Pinpoint the cell where the given text exists, returning its (X, Y) midpoint coordinate. 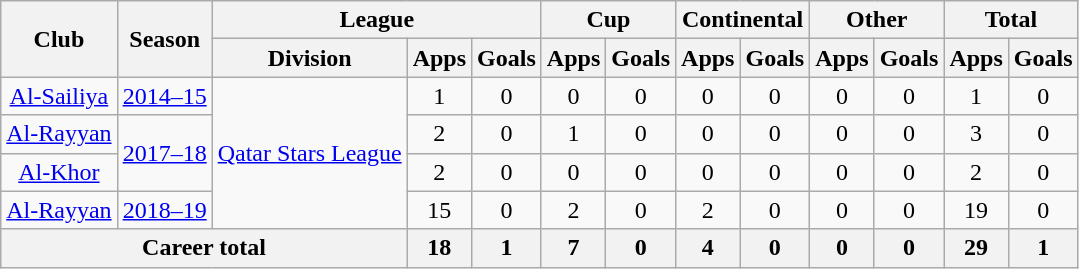
29 (976, 248)
Division (310, 58)
Al-Khor (59, 172)
19 (976, 210)
Continental (743, 20)
15 (439, 210)
Cup (608, 20)
Total (1011, 20)
League (376, 20)
Qatar Stars League (310, 153)
3 (976, 134)
Season (164, 39)
Career total (204, 248)
2017–18 (164, 153)
Al-Sailiya (59, 96)
2014–15 (164, 96)
4 (708, 248)
Club (59, 39)
7 (573, 248)
2018–19 (164, 210)
Other (877, 20)
18 (439, 248)
